Scan for the cell matching the given text and deliver its (x, y) coordinate at center. 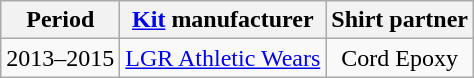
Period (60, 20)
Kit manufacturer (223, 20)
Shirt partner (400, 20)
2013–2015 (60, 58)
LGR Athletic Wears (223, 58)
Cord Epoxy (400, 58)
